Pinpoint the cell where the given text exists, returning its (X, Y) midpoint coordinate. 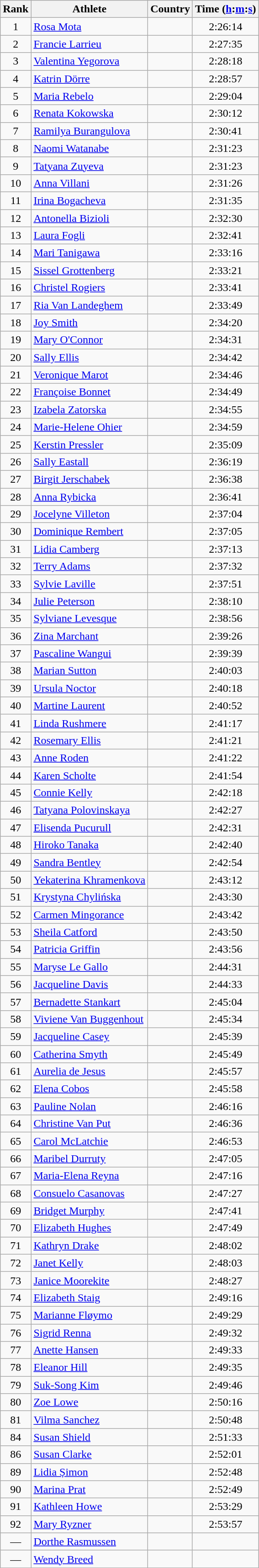
31 (16, 549)
Rosa Mota (90, 27)
Sigrid Renna (90, 1333)
2:41:21 (226, 740)
2:41:54 (226, 776)
2:37:13 (226, 549)
81 (16, 1420)
6 (16, 113)
Time (h:m:s) (226, 9)
1 (16, 27)
Karen Scholte (90, 776)
18 (16, 323)
Tatyana Zuyeva (90, 166)
17 (16, 305)
30 (16, 532)
2:45:04 (226, 1002)
2:52:49 (226, 1489)
2:43:12 (226, 880)
2:53:29 (226, 1507)
2:49:46 (226, 1385)
10 (16, 183)
2:49:33 (226, 1350)
13 (16, 236)
68 (16, 1193)
2:40:03 (226, 671)
54 (16, 949)
2:45:58 (226, 1089)
Irina Bogacheva (90, 200)
26 (16, 462)
2:44:33 (226, 984)
2:42:40 (226, 845)
32 (16, 566)
2:42:18 (226, 793)
Martine Laurent (90, 706)
2:34:31 (226, 340)
Maribel Durruty (90, 1158)
Wendy Breed (90, 1559)
61 (16, 1072)
2:41:17 (226, 723)
2:26:14 (226, 27)
Zoe Lowe (90, 1402)
2:35:09 (226, 444)
60 (16, 1054)
Carmen Mingorance (90, 915)
2:27:35 (226, 44)
86 (16, 1455)
47 (16, 828)
72 (16, 1263)
Laura Fogli (90, 236)
Linda Rushmere (90, 723)
35 (16, 619)
Sandra Bentley (90, 862)
2:47:27 (226, 1193)
56 (16, 984)
20 (16, 357)
23 (16, 410)
37 (16, 653)
2:48:02 (226, 1245)
2:42:31 (226, 828)
Ursula Noctor (90, 688)
16 (16, 288)
Mary Ryzner (90, 1524)
50 (16, 880)
Jocelyne Villeton (90, 514)
Sally Eastall (90, 462)
2:38:56 (226, 619)
2:41:22 (226, 758)
Sylviane Levesque (90, 619)
77 (16, 1350)
2:47:49 (226, 1228)
Dorthe Rasmussen (90, 1541)
48 (16, 845)
89 (16, 1472)
Ria Van Landeghem (90, 305)
2:36:19 (226, 462)
46 (16, 810)
Elisenda Pucurull (90, 828)
4 (16, 79)
70 (16, 1228)
3 (16, 61)
Eleanor Hill (90, 1368)
74 (16, 1298)
Marie-Helene Ohier (90, 427)
5 (16, 96)
71 (16, 1245)
14 (16, 253)
2:47:16 (226, 1176)
Elizabeth Hughes (90, 1228)
2:42:54 (226, 862)
Elizabeth Staig (90, 1298)
57 (16, 1002)
2:45:39 (226, 1036)
62 (16, 1089)
2 (16, 44)
11 (16, 200)
Janice Moorekite (90, 1280)
2:33:49 (226, 305)
Sylvie Laville (90, 584)
Elena Cobos (90, 1089)
2:38:10 (226, 601)
Rosemary Ellis (90, 740)
79 (16, 1385)
Susan Shield (90, 1437)
Krystyna Chylińska (90, 897)
Valentina Yegorova (90, 61)
64 (16, 1124)
Marina Prat (90, 1489)
Pascaline Wangui (90, 653)
65 (16, 1141)
90 (16, 1489)
Aurelia de Jesus (90, 1072)
Anna Rybicka (90, 496)
Lidia Șimon (90, 1472)
51 (16, 897)
59 (16, 1036)
Lidia Camberg (90, 549)
2:45:49 (226, 1054)
2:36:38 (226, 479)
Maryse Le Gallo (90, 967)
Vilma Sanchez (90, 1420)
2:44:31 (226, 967)
2:53:57 (226, 1524)
Mary O'Connor (90, 340)
2:43:56 (226, 949)
2:43:50 (226, 932)
Jacqueline Casey (90, 1036)
2:37:04 (226, 514)
2:32:41 (226, 236)
2:40:52 (226, 706)
Pauline Nolan (90, 1106)
2:48:27 (226, 1280)
80 (16, 1402)
75 (16, 1315)
21 (16, 375)
53 (16, 932)
44 (16, 776)
2:30:41 (226, 131)
2:46:16 (226, 1106)
2:31:35 (226, 200)
Janet Kelly (90, 1263)
45 (16, 793)
39 (16, 688)
42 (16, 740)
Anne Roden (90, 758)
Julie Peterson (90, 601)
Mari Tanigawa (90, 253)
12 (16, 218)
Terry Adams (90, 566)
34 (16, 601)
Francie Larrieu (90, 44)
Marian Sutton (90, 671)
2:50:16 (226, 1402)
2:37:32 (226, 566)
52 (16, 915)
Yekaterina Khramenkova (90, 880)
Connie Kelly (90, 793)
2:50:48 (226, 1420)
91 (16, 1507)
33 (16, 584)
58 (16, 1019)
Kerstin Pressler (90, 444)
2:28:57 (226, 79)
2:36:41 (226, 496)
Country (170, 9)
25 (16, 444)
63 (16, 1106)
Hiroko Tanaka (90, 845)
Carol McLatchie (90, 1141)
92 (16, 1524)
84 (16, 1437)
2:34:55 (226, 410)
2:33:41 (226, 288)
Kathryn Drake (90, 1245)
2:52:01 (226, 1455)
55 (16, 967)
Rank (16, 9)
2:39:26 (226, 636)
2:46:36 (226, 1124)
Susan Clarke (90, 1455)
27 (16, 479)
Dominique Rembert (90, 532)
76 (16, 1333)
Veronique Marot (90, 375)
Izabela Zatorska (90, 410)
2:31:26 (226, 183)
15 (16, 270)
2:47:05 (226, 1158)
2:33:16 (226, 253)
Anna Villani (90, 183)
28 (16, 496)
Tatyana Polovinskaya (90, 810)
19 (16, 340)
Joy Smith (90, 323)
Kathleen Howe (90, 1507)
2:45:34 (226, 1019)
2:49:16 (226, 1298)
78 (16, 1368)
Sheila Catford (90, 932)
2:34:20 (226, 323)
Sally Ellis (90, 357)
2:37:05 (226, 532)
Anette Hansen (90, 1350)
2:43:30 (226, 897)
49 (16, 862)
2:39:39 (226, 653)
8 (16, 148)
41 (16, 723)
2:45:57 (226, 1072)
22 (16, 392)
Birgit Jerschabek (90, 479)
73 (16, 1280)
2:49:32 (226, 1333)
36 (16, 636)
Athlete (90, 9)
2:49:35 (226, 1368)
2:30:12 (226, 113)
2:34:42 (226, 357)
2:46:53 (226, 1141)
69 (16, 1211)
2:34:49 (226, 392)
2:42:27 (226, 810)
29 (16, 514)
2:49:29 (226, 1315)
2:47:41 (226, 1211)
2:28:18 (226, 61)
Maria-Elena Reyna (90, 1176)
Sissel Grottenberg (90, 270)
Ramilya Burangulova (90, 131)
66 (16, 1158)
Suk-Song Kim (90, 1385)
Marianne Fløymo (90, 1315)
2:34:46 (226, 375)
Katrin Dörre (90, 79)
2:34:59 (226, 427)
Patricia Griffin (90, 949)
Françoise Bonnet (90, 392)
Antonella Bizioli (90, 218)
Maria Rebelo (90, 96)
2:37:51 (226, 584)
67 (16, 1176)
38 (16, 671)
Bernadette Stankart (90, 1002)
2:52:48 (226, 1472)
Viviene Van Buggenhout (90, 1019)
Consuelo Casanovas (90, 1193)
Naomi Watanabe (90, 148)
Catherina Smyth (90, 1054)
43 (16, 758)
Bridget Murphy (90, 1211)
2:40:18 (226, 688)
Jacqueline Davis (90, 984)
2:51:33 (226, 1437)
2:32:30 (226, 218)
Christel Rogiers (90, 288)
Christine Van Put (90, 1124)
Zina Marchant (90, 636)
2:43:42 (226, 915)
2:33:21 (226, 270)
24 (16, 427)
40 (16, 706)
2:29:04 (226, 96)
Renata Kokowska (90, 113)
2:48:03 (226, 1263)
9 (16, 166)
7 (16, 131)
